Scan for the cell matching the given text and deliver its (x, y) coordinate at center. 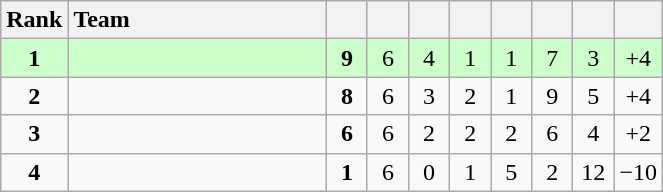
Team (198, 20)
0 (430, 172)
8 (346, 96)
12 (594, 172)
7 (552, 58)
−10 (638, 172)
+2 (638, 134)
Rank (34, 20)
